Pinpoint the cell where the given text exists, returning its (x, y) midpoint coordinate. 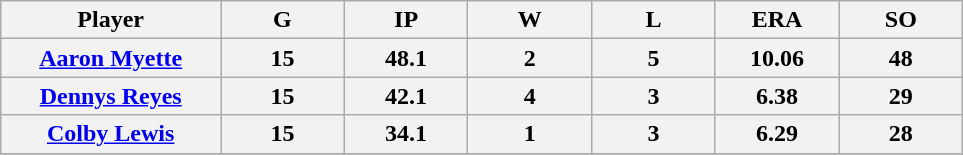
48.1 (406, 58)
2 (530, 58)
6.29 (777, 134)
L (654, 20)
G (283, 20)
29 (901, 96)
Dennys Reyes (111, 96)
IP (406, 20)
Aaron Myette (111, 58)
6.38 (777, 96)
Colby Lewis (111, 134)
5 (654, 58)
10.06 (777, 58)
1 (530, 134)
4 (530, 96)
34.1 (406, 134)
SO (901, 20)
28 (901, 134)
48 (901, 58)
W (530, 20)
Player (111, 20)
ERA (777, 20)
42.1 (406, 96)
